Search for the cell housing the specified text and yield its (x, y) center coordinate. 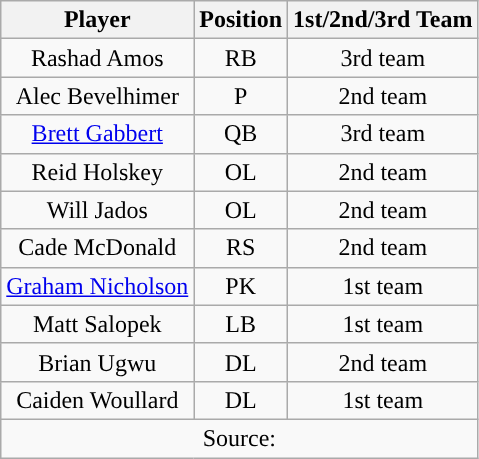
Matt Salopek (98, 324)
Graham Nicholson (98, 286)
Cade McDonald (98, 248)
Brett Gabbert (98, 134)
Alec Bevelhimer (98, 96)
1st/2nd/3rd Team (383, 20)
QB (241, 134)
Player (98, 20)
RS (241, 248)
Position (241, 20)
Source: (240, 438)
RB (241, 58)
Brian Ugwu (98, 362)
Will Jados (98, 210)
PK (241, 286)
Reid Holskey (98, 172)
Rashad Amos (98, 58)
Caiden Woullard (98, 400)
P (241, 96)
LB (241, 324)
